Scan for the cell matching the given text and deliver its [x, y] coordinate at center. 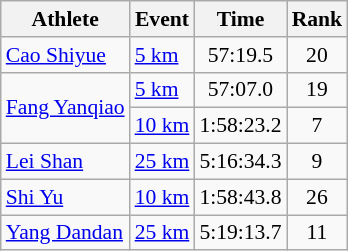
5:19:13.7 [240, 233]
Athlete [66, 19]
Rank [318, 19]
26 [318, 197]
Shi Yu [66, 197]
Event [162, 19]
Fang Yanqiao [66, 108]
20 [318, 55]
19 [318, 90]
57:07.0 [240, 90]
1:58:23.2 [240, 126]
5:16:34.3 [240, 162]
Yang Dandan [66, 233]
1:58:43.8 [240, 197]
Lei Shan [66, 162]
57:19.5 [240, 55]
7 [318, 126]
Cao Shiyue [66, 55]
11 [318, 233]
9 [318, 162]
Time [240, 19]
